Search for the cell housing the specified text and yield its [x, y] center coordinate. 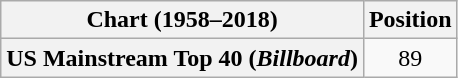
US Mainstream Top 40 (Billboard) [182, 58]
89 [410, 58]
Position [410, 20]
Chart (1958–2018) [182, 20]
